Provide the (X, Y) coordinate of the cell's center where the given text is located.  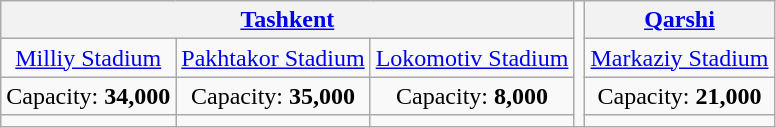
Capacity: 8,000 (472, 96)
Markaziy Stadium (680, 58)
Lokomotiv Stadium (472, 58)
Milliy Stadium (88, 58)
Capacity: 21,000 (680, 96)
Capacity: 34,000 (88, 96)
Qarshi (680, 20)
Pakhtakor Stadium (273, 58)
Capacity: 35,000 (273, 96)
Tashkent (288, 20)
